Extract the (x, y) coordinate from the center of the cell holding the provided text.  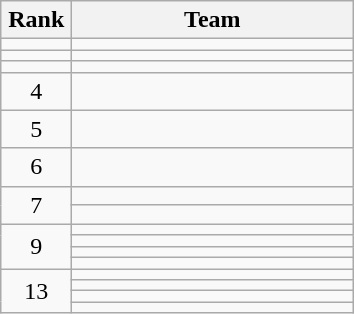
4 (36, 91)
7 (36, 205)
Team (212, 20)
13 (36, 290)
Rank (36, 20)
6 (36, 167)
5 (36, 129)
9 (36, 246)
